Detect which cell encompasses the target text, then output its [X, Y] center coordinate. 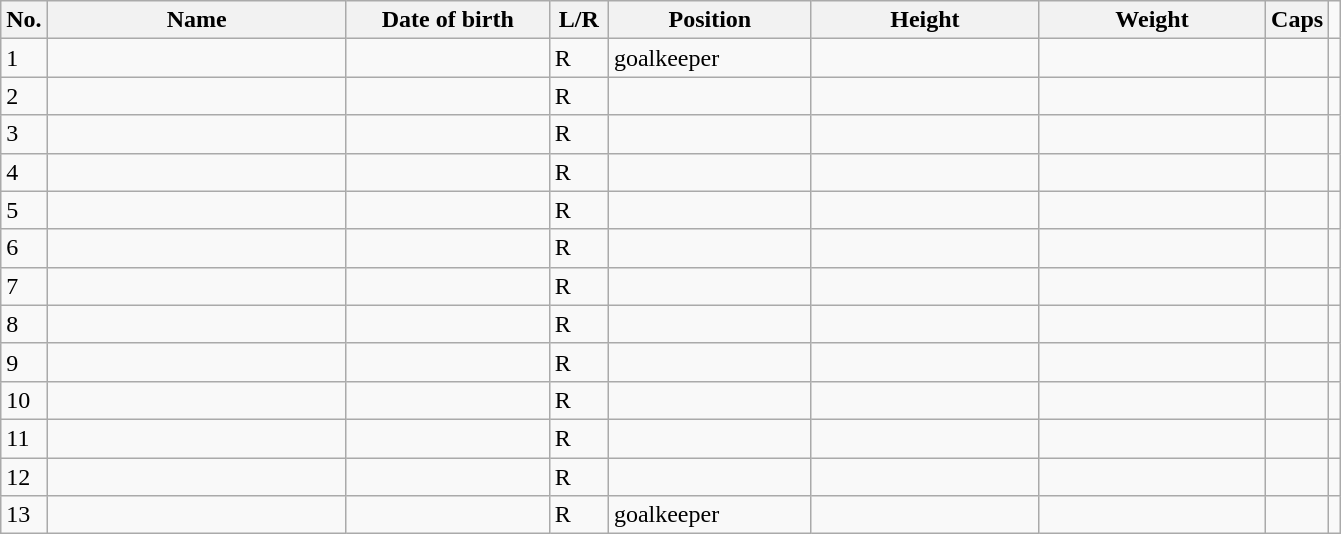
8 [24, 324]
L/R [578, 20]
6 [24, 248]
4 [24, 172]
No. [24, 20]
10 [24, 400]
Caps [1298, 20]
Height [924, 20]
1 [24, 58]
Name [196, 20]
13 [24, 515]
2 [24, 96]
5 [24, 210]
7 [24, 286]
9 [24, 362]
Position [710, 20]
Weight [1152, 20]
11 [24, 438]
Date of birth [448, 20]
3 [24, 134]
12 [24, 477]
